Pinpoint the cell where the given text exists, returning its [X, Y] midpoint coordinate. 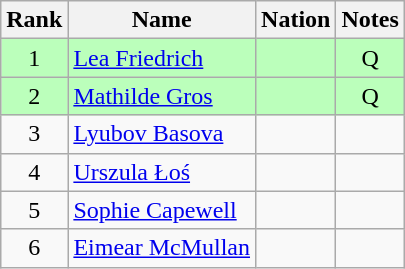
Mathilde Gros [162, 96]
Notes [370, 20]
1 [34, 58]
Nation [296, 20]
Lea Friedrich [162, 58]
Eimear McMullan [162, 248]
Rank [34, 20]
6 [34, 248]
Urszula Łoś [162, 172]
2 [34, 96]
3 [34, 134]
Sophie Capewell [162, 210]
5 [34, 210]
4 [34, 172]
Lyubov Basova [162, 134]
Name [162, 20]
